Return the (x, y) coordinate for the center point of the cell that contains the specified text.  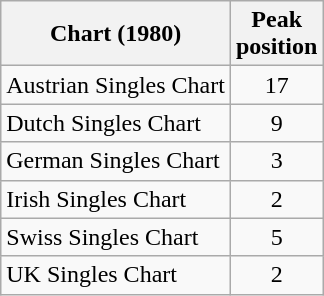
Swiss Singles Chart (116, 237)
German Singles Chart (116, 161)
Peakposition (276, 34)
Dutch Singles Chart (116, 123)
17 (276, 85)
Austrian Singles Chart (116, 85)
UK Singles Chart (116, 275)
3 (276, 161)
9 (276, 123)
Chart (1980) (116, 34)
Irish Singles Chart (116, 199)
5 (276, 237)
